Scan for the cell matching the given text and deliver its [X, Y] coordinate at center. 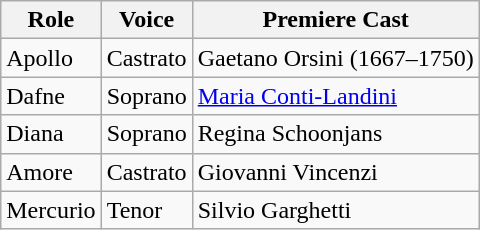
Regina Schoonjans [336, 134]
Giovanni Vincenzi [336, 172]
Premiere Cast [336, 20]
Tenor [146, 210]
Diana [51, 134]
Mercurio [51, 210]
Silvio Garghetti [336, 210]
Amore [51, 172]
Apollo [51, 58]
Voice [146, 20]
Maria Conti-Landini [336, 96]
Role [51, 20]
Gaetano Orsini (1667–1750) [336, 58]
Dafne [51, 96]
